Detect which cell encompasses the target text, then output its [x, y] center coordinate. 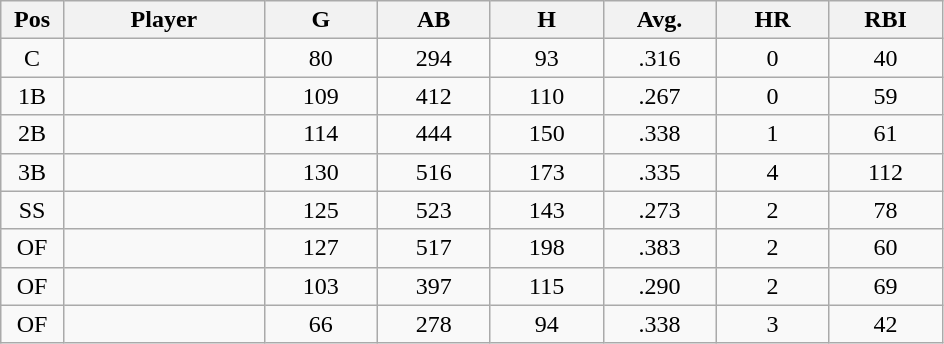
516 [434, 172]
444 [434, 134]
66 [320, 324]
523 [434, 210]
1 [772, 134]
93 [546, 58]
517 [434, 248]
150 [546, 134]
RBI [886, 20]
C [32, 58]
.267 [660, 96]
Avg. [660, 20]
198 [546, 248]
.273 [660, 210]
60 [886, 248]
59 [886, 96]
G [320, 20]
125 [320, 210]
H [546, 20]
42 [886, 324]
397 [434, 286]
61 [886, 134]
94 [546, 324]
80 [320, 58]
109 [320, 96]
412 [434, 96]
143 [546, 210]
SS [32, 210]
78 [886, 210]
.335 [660, 172]
130 [320, 172]
115 [546, 286]
127 [320, 248]
3 [772, 324]
69 [886, 286]
.290 [660, 286]
40 [886, 58]
Player [164, 20]
173 [546, 172]
103 [320, 286]
110 [546, 96]
1B [32, 96]
.383 [660, 248]
2B [32, 134]
HR [772, 20]
3B [32, 172]
.316 [660, 58]
4 [772, 172]
112 [886, 172]
278 [434, 324]
Pos [32, 20]
294 [434, 58]
AB [434, 20]
114 [320, 134]
